Return (X, Y) of the center of cell containing provided text 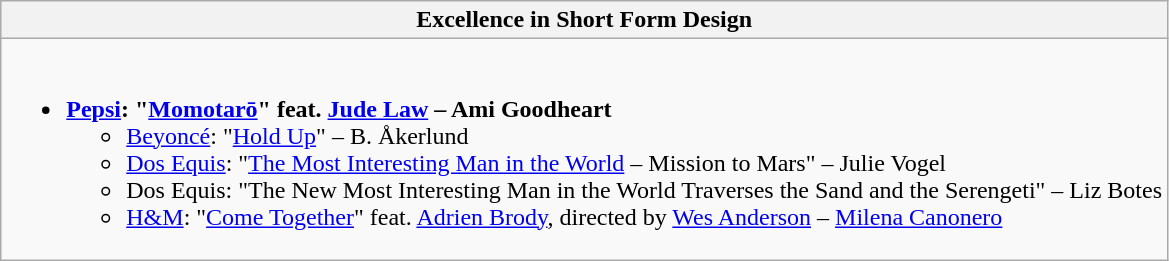
Excellence in Short Form Design (584, 20)
